Capture the cell that displays the provided text and extract its [x, y] central coordinate. 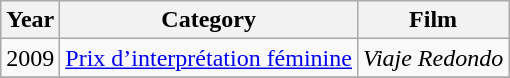
Film [432, 20]
Viaje Redondo [432, 58]
Prix d’interprétation féminine [209, 58]
Category [209, 20]
2009 [30, 58]
Year [30, 20]
